Provide the [x, y] coordinate of the cell's center where the given text is located.  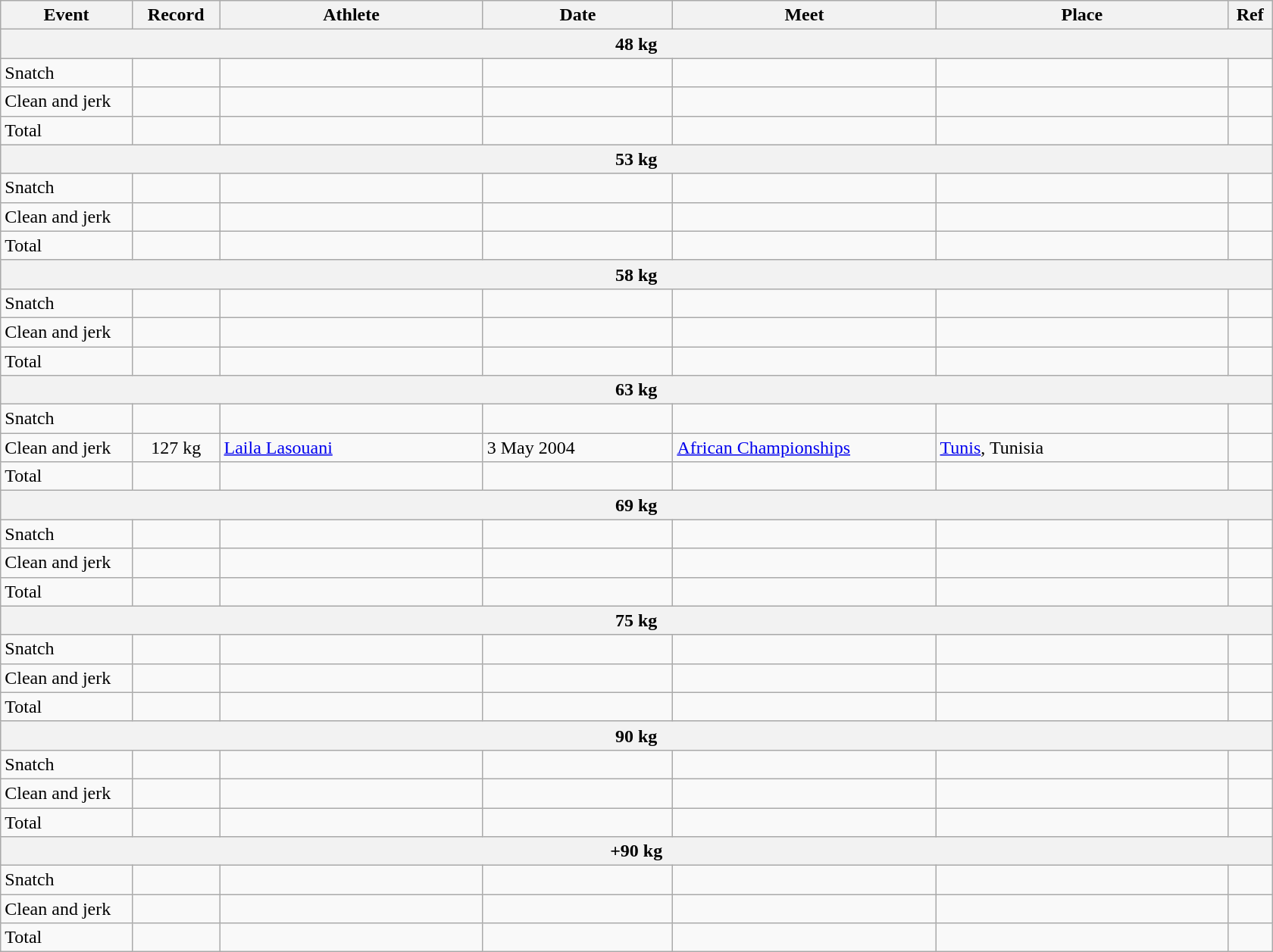
Date [577, 15]
69 kg [636, 505]
Laila Lasouani [352, 448]
+90 kg [636, 851]
58 kg [636, 274]
48 kg [636, 44]
75 kg [636, 620]
African Championships [805, 448]
53 kg [636, 159]
Ref [1250, 15]
Record [176, 15]
127 kg [176, 448]
90 kg [636, 735]
3 May 2004 [577, 448]
Event [67, 15]
Athlete [352, 15]
Meet [805, 15]
Place [1082, 15]
63 kg [636, 390]
Tunis, Tunisia [1082, 448]
